Return [X, Y] of the center of cell containing provided text 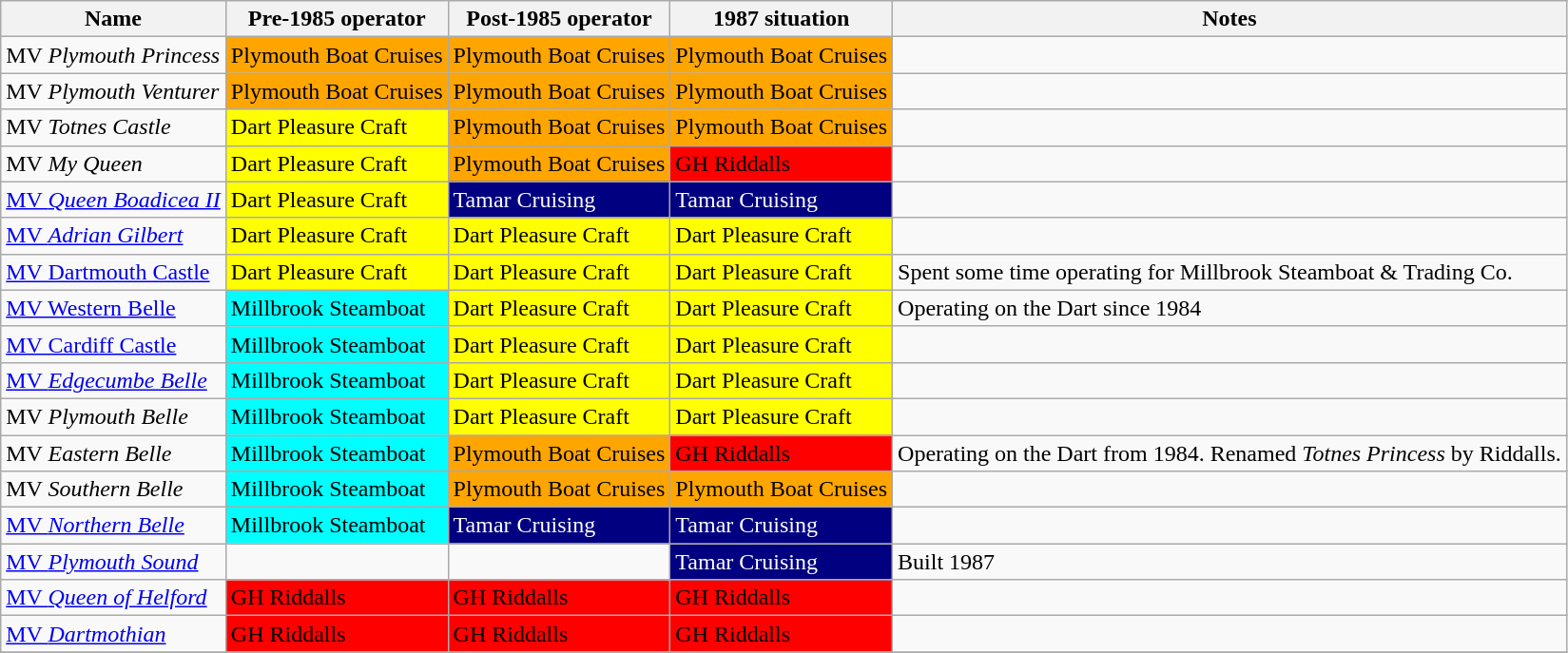
Operating on the Dart from 1984. Renamed Totnes Princess by Riddalls. [1230, 453]
MV Totnes Castle [114, 127]
MV Western Belle [114, 308]
MV Queen of Helford [114, 598]
Built 1987 [1230, 562]
Operating on the Dart since 1984 [1230, 308]
MV Queen Boadicea II [114, 200]
MV Edgecumbe Belle [114, 380]
Post-1985 operator [559, 19]
MV Southern Belle [114, 490]
MV Dartmothian [114, 634]
MV Plymouth Princess [114, 55]
MV Cardiff Castle [114, 344]
MV My Queen [114, 163]
MV Plymouth Belle [114, 416]
MV Northern Belle [114, 526]
Spent some time operating for Millbrook Steamboat & Trading Co. [1230, 272]
Notes [1230, 19]
Name [114, 19]
Pre-1985 operator [337, 19]
1987 situation [782, 19]
MV Adrian Gilbert [114, 236]
MV Plymouth Venturer [114, 91]
MV Dartmouth Castle [114, 272]
MV Plymouth Sound [114, 562]
MV Eastern Belle [114, 453]
